Identify which cell holds the provided text, then report its [x, y] central coordinate. 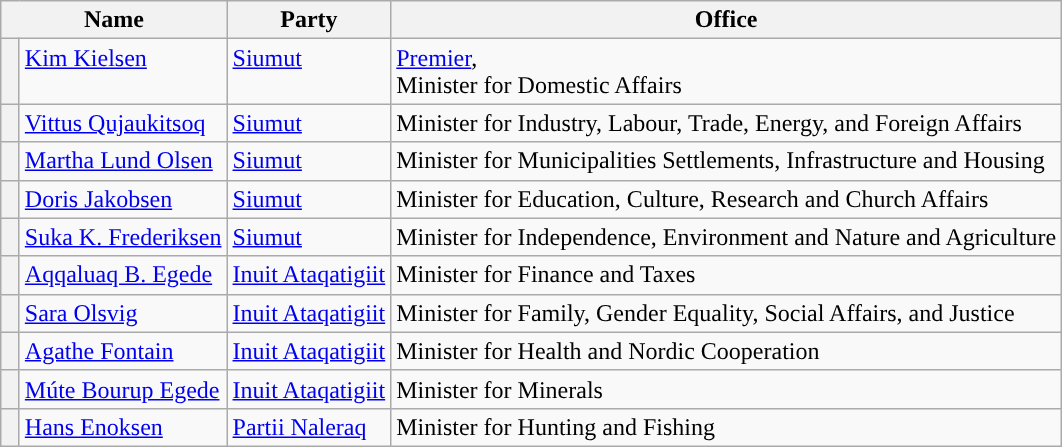
Minister for Industry, Labour, Trade, Energy, and Foreign Affairs [726, 123]
Suka K. Frederiksen [123, 237]
Martha Lund Olsen [123, 161]
Minister for Municipalities Settlements, Infrastructure and Housing [726, 161]
Name [114, 20]
Minister for Family, Gender Equality, Social Affairs, and Justice [726, 313]
Minister for Health and Nordic Cooperation [726, 351]
Doris Jakobsen [123, 199]
Premier, Minister for Domestic Affairs [726, 72]
Minister for Independence, Environment and Nature and Agriculture [726, 237]
Minister for Education, Culture, Research and Church Affairs [726, 199]
Aqqaluaq B. Egede [123, 275]
Múte Bourup Egede [123, 389]
Partii Naleraq [309, 427]
Minister for Minerals [726, 389]
Sara Olsvig [123, 313]
Minister for Hunting and Fishing [726, 427]
Agathe Fontain [123, 351]
Kim Kielsen [123, 72]
Minister for Finance and Taxes [726, 275]
Party [309, 20]
Hans Enoksen [123, 427]
Office [726, 20]
Vittus Qujaukitsoq [123, 123]
